Return [X, Y] of the center of cell containing provided text 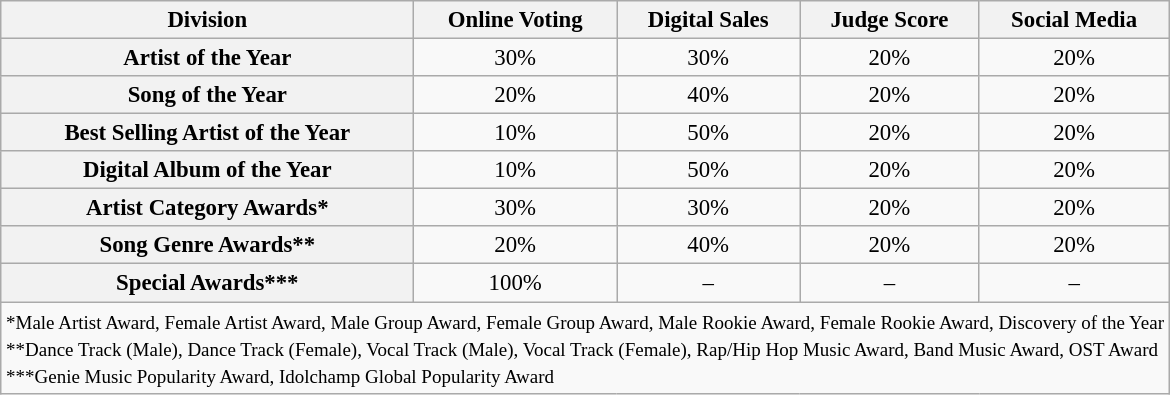
Song Genre Awards** [208, 245]
Judge Score [890, 20]
100% [516, 283]
Artist Category Awards* [208, 208]
Digital Album of the Year [208, 170]
Division [208, 20]
Online Voting [516, 20]
Song of the Year [208, 95]
Social Media [1074, 20]
Special Awards*** [208, 283]
Digital Sales [708, 20]
Best Selling Artist of the Year [208, 133]
Artist of the Year [208, 58]
